Capture the cell that displays the provided text and extract its (x, y) central coordinate. 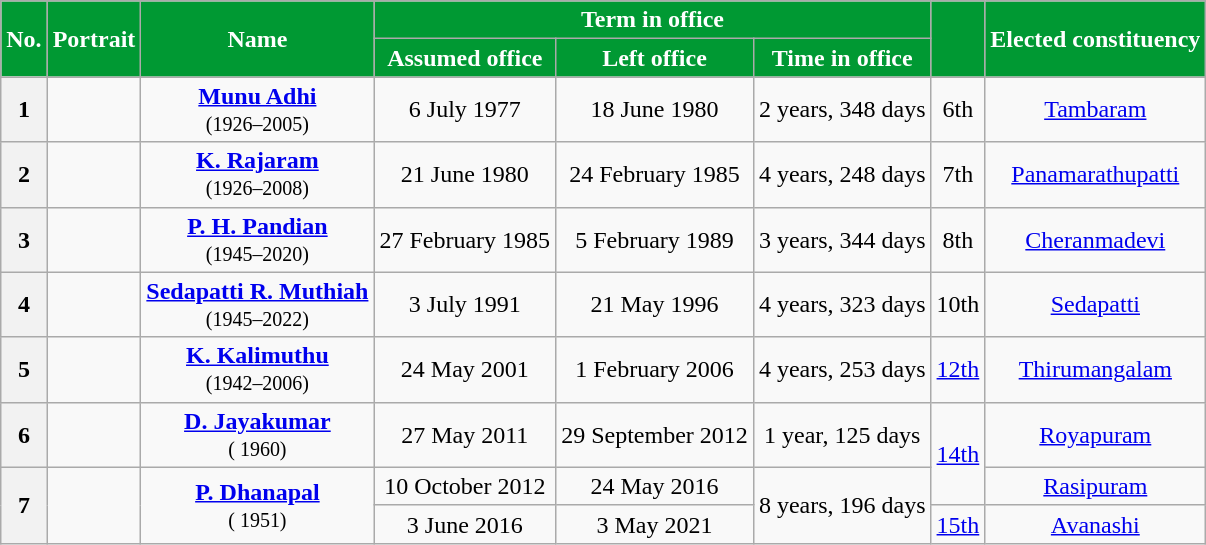
Munu Adhi(1926–2005) (258, 110)
D. Jayakumar( 1960) (258, 434)
3 June 2016 (465, 524)
6 July 1977 (465, 110)
4 years, 248 days (842, 174)
5 (24, 370)
Assumed office (465, 58)
Portrait (94, 39)
Royapuram (1096, 434)
Rasipuram (1096, 486)
1 (24, 110)
6th (958, 110)
18 June 1980 (655, 110)
5 February 1989 (655, 240)
4 years, 253 days (842, 370)
10 October 2012 (465, 486)
27 February 1985 (465, 240)
1 February 2006 (655, 370)
Thirumangalam (1096, 370)
K. Kalimuthu(1942–2006) (258, 370)
Avanashi (1096, 524)
7 (24, 505)
3 years, 344 days (842, 240)
24 May 2016 (655, 486)
Panamarathupatti (1096, 174)
3 July 1991 (465, 304)
Term in office (652, 20)
2 (24, 174)
4 (24, 304)
P. Dhanapal( 1951) (258, 505)
Time in office (842, 58)
12th (958, 370)
1 year, 125 days (842, 434)
3 May 2021 (655, 524)
Name (258, 39)
21 May 1996 (655, 304)
24 February 1985 (655, 174)
Sedapatti (1096, 304)
Tambaram (1096, 110)
No. (24, 39)
21 June 1980 (465, 174)
10th (958, 304)
6 (24, 434)
Elected constituency (1096, 39)
P. H. Pandian(1945–2020) (258, 240)
Cheranmadevi (1096, 240)
15th (958, 524)
8 years, 196 days (842, 505)
24 May 2001 (465, 370)
2 years, 348 days (842, 110)
Sedapatti R. Muthiah(1945–2022) (258, 304)
29 September 2012 (655, 434)
27 May 2011 (465, 434)
K. Rajaram(1926–2008) (258, 174)
7th (958, 174)
8th (958, 240)
Left office (655, 58)
14th (958, 454)
4 years, 323 days (842, 304)
3 (24, 240)
